Capture the cell that displays the provided text and extract its [x, y] central coordinate. 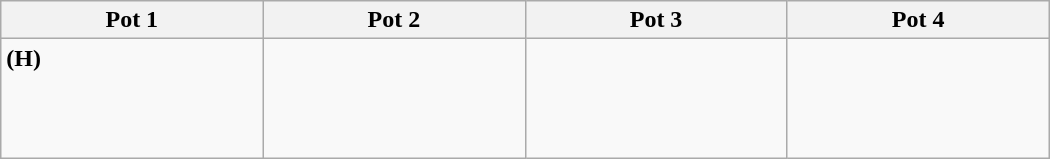
Pot 1 [132, 20]
Pot 4 [918, 20]
Pot 2 [394, 20]
Pot 3 [656, 20]
(H) [132, 98]
